Extract the (X, Y) coordinate from the center of the cell holding the provided text.  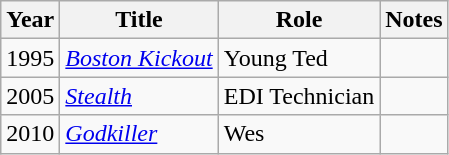
1995 (30, 58)
Young Ted (299, 58)
Boston Kickout (139, 58)
EDI Technician (299, 96)
Wes (299, 134)
Stealth (139, 96)
Role (299, 20)
Title (139, 20)
2005 (30, 96)
Godkiller (139, 134)
2010 (30, 134)
Notes (414, 20)
Year (30, 20)
